Determine the [x, y] coordinate at the center of the cell enclosing the given text.  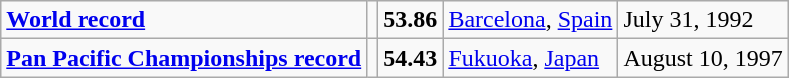
World record [184, 20]
August 10, 1997 [703, 58]
Fukuoka, Japan [530, 58]
53.86 [410, 20]
Barcelona, Spain [530, 20]
54.43 [410, 58]
July 31, 1992 [703, 20]
Pan Pacific Championships record [184, 58]
